Return [x, y] of the center of cell containing provided text 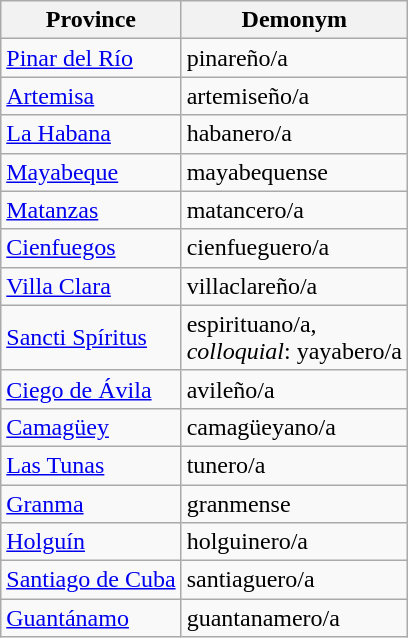
Mayabeque [91, 172]
Granma [91, 503]
Artemisa [91, 96]
camagüeyano/a [294, 427]
Cienfuegos [91, 248]
Santiago de Cuba [91, 580]
Villa Clara [91, 286]
tunero/a [294, 465]
Pinar del Río [91, 58]
mayabequense [294, 172]
matancero/a [294, 210]
pinareño/a [294, 58]
Guantánamo [91, 618]
espirituano/a,colloquial: yayabero/a [294, 338]
Demonym [294, 20]
Las Tunas [91, 465]
santiaguero/a [294, 580]
guantanamero/a [294, 618]
Holguín [91, 542]
Matanzas [91, 210]
Camagüey [91, 427]
habanero/a [294, 134]
cienfueguero/a [294, 248]
Sancti Spíritus [91, 338]
villaclareño/a [294, 286]
holguinero/a [294, 542]
granmense [294, 503]
La Habana [91, 134]
Province [91, 20]
artemiseño/a [294, 96]
Ciego de Ávila [91, 389]
avileño/a [294, 389]
